Output the [X, Y] coordinate of the center of the cell containing the given text.  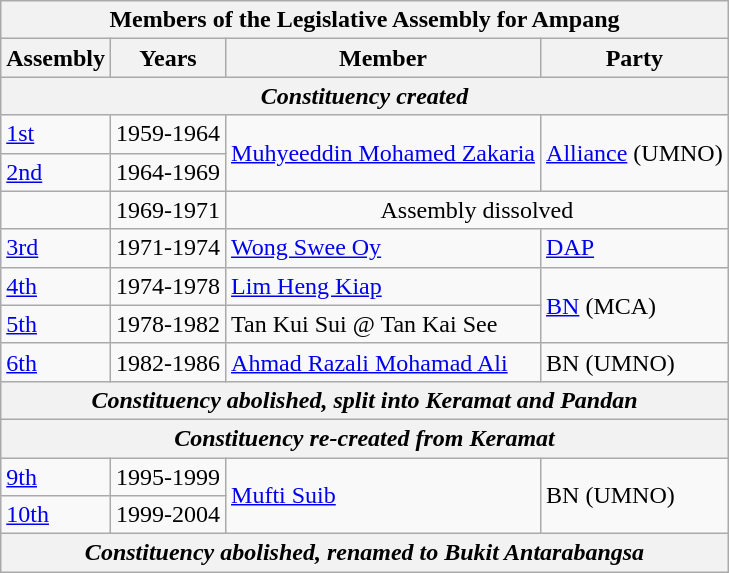
1995-1999 [168, 477]
6th [56, 362]
Assembly dissolved [478, 210]
BN (MCA) [635, 305]
Assembly [56, 58]
1st [56, 134]
Years [168, 58]
10th [56, 515]
3rd [56, 248]
1982-1986 [168, 362]
1978-1982 [168, 324]
Members of the Legislative Assembly for Ampang [364, 20]
Member [384, 58]
Mufti Suib [384, 496]
Constituency abolished, split into Keramat and Pandan [364, 400]
9th [56, 477]
5th [56, 324]
Ahmad Razali Mohamad Ali [384, 362]
Muhyeeddin Mohamed Zakaria [384, 153]
1974-1978 [168, 286]
Alliance (UMNO) [635, 153]
1964-1969 [168, 172]
Constituency abolished, renamed to Bukit Antarabangsa [364, 553]
1971-1974 [168, 248]
Constituency re-created from Keramat [364, 438]
DAP [635, 248]
4th [56, 286]
Constituency created [364, 96]
1999-2004 [168, 515]
Tan Kui Sui @ Tan Kai See [384, 324]
1959-1964 [168, 134]
Party [635, 58]
Wong Swee Oy [384, 248]
1969-1971 [168, 210]
Lim Heng Kiap [384, 286]
2nd [56, 172]
